Detect which cell encompasses the target text, then output its (X, Y) center coordinate. 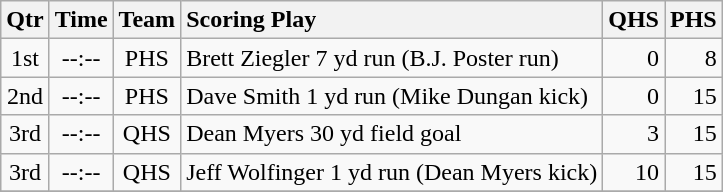
Team (147, 20)
Dave Smith 1 yd run (Mike Dungan kick) (392, 96)
10 (634, 172)
Dean Myers 30 yd field goal (392, 134)
2nd (25, 96)
Time (81, 20)
Brett Ziegler 7 yd run (B.J. Poster run) (392, 58)
1st (25, 58)
Scoring Play (392, 20)
Qtr (25, 20)
3 (634, 134)
8 (693, 58)
Jeff Wolfinger 1 yd run (Dean Myers kick) (392, 172)
